Capture the cell that displays the provided text and extract its (X, Y) central coordinate. 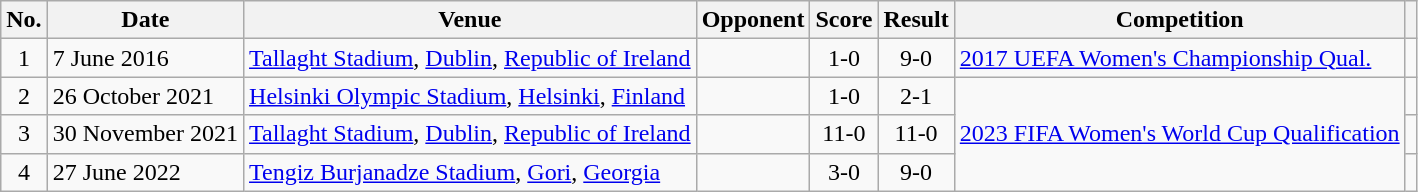
Opponent (753, 20)
No. (24, 20)
Score (844, 20)
2017 UEFA Women's Championship Qual. (1180, 58)
Tengiz Burjanadze Stadium, Gori, Georgia (470, 172)
30 November 2021 (145, 134)
Date (145, 20)
2023 FIFA Women's World Cup Qualification (1180, 134)
3 (24, 134)
3-0 (844, 172)
Venue (470, 20)
4 (24, 172)
2-1 (916, 96)
2 (24, 96)
27 June 2022 (145, 172)
Result (916, 20)
Competition (1180, 20)
1 (24, 58)
7 June 2016 (145, 58)
Helsinki Olympic Stadium, Helsinki, Finland (470, 96)
26 October 2021 (145, 96)
